Find where the given text appears and provide that cell's center as (x, y) coordinate. 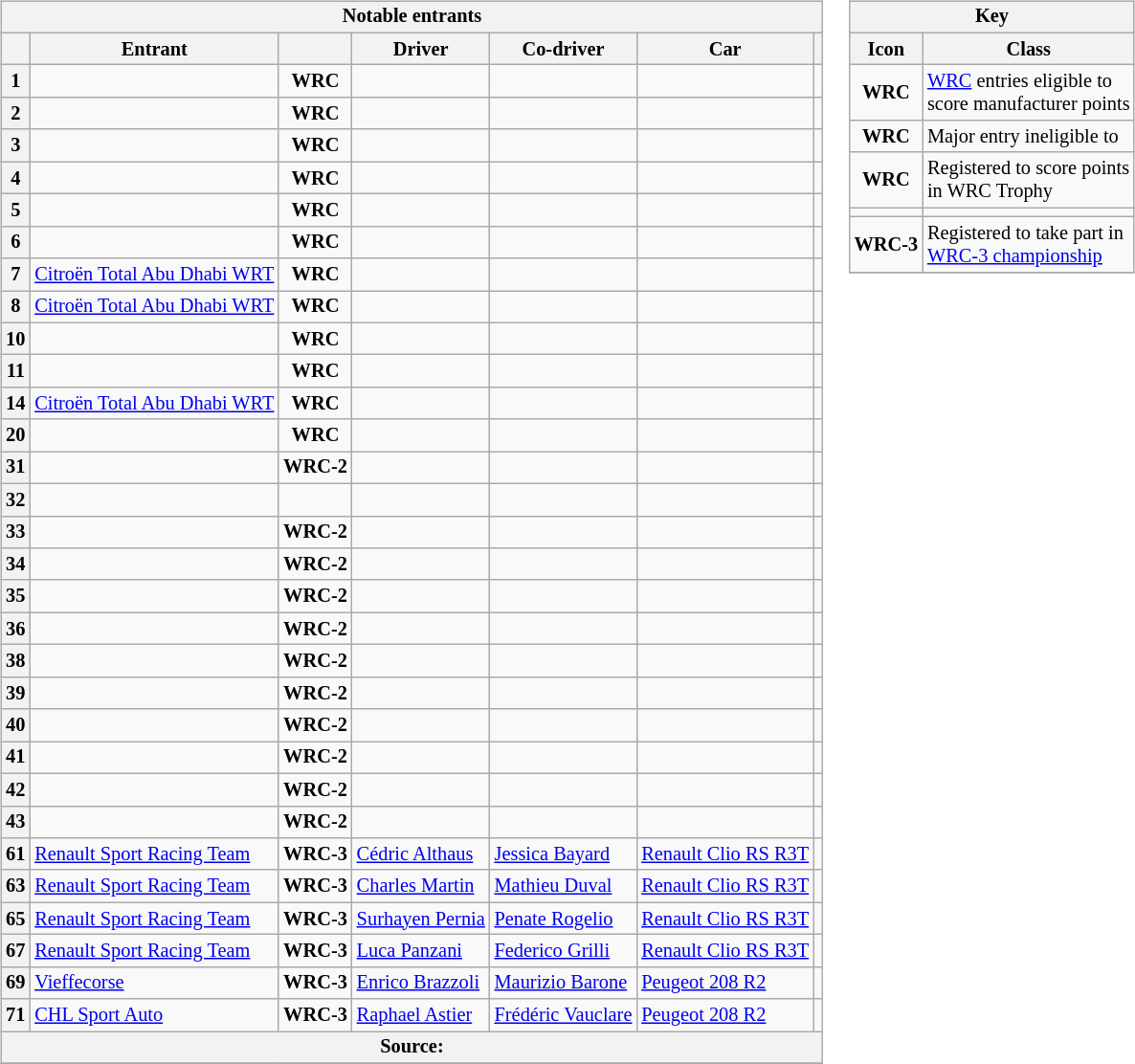
Car (725, 49)
67 (15, 951)
63 (15, 886)
6 (15, 242)
Major entry ineligible to (1028, 137)
42 (15, 789)
Class (1028, 49)
1 (15, 81)
Federico Grilli (564, 951)
2 (15, 114)
32 (15, 499)
3 (15, 145)
Surhayen Pernia (421, 919)
5 (15, 211)
4 (15, 178)
14 (15, 404)
11 (15, 371)
71 (15, 1015)
38 (15, 661)
36 (15, 629)
41 (15, 758)
Enrico Brazzoli (421, 983)
65 (15, 919)
33 (15, 532)
Notable entrants (412, 17)
Charles Martin (421, 886)
WRC entries eligible toscore manufacturer points (1028, 93)
Icon (886, 49)
35 (15, 596)
Co-driver (564, 49)
10 (15, 339)
Cédric Althaus (421, 854)
Vieffecorse (154, 983)
Key (992, 17)
Source: (412, 1048)
20 (15, 435)
69 (15, 983)
43 (15, 822)
Maurizio Barone (564, 983)
Driver (421, 49)
39 (15, 693)
CHL Sport Auto (154, 1015)
Registered to score points in WRC Trophy (1028, 180)
Entrant (154, 49)
Mathieu Duval (564, 886)
61 (15, 854)
Luca Panzani (421, 951)
Penate Rogelio (564, 919)
31 (15, 468)
Registered to take part inWRC-3 championship (1028, 245)
Frédéric Vauclare (564, 1015)
8 (15, 307)
40 (15, 725)
Raphael Astier (421, 1015)
7 (15, 275)
Jessica Bayard (564, 854)
34 (15, 565)
